Return the (X, Y) coordinate for the center point of the cell that contains the specified text.  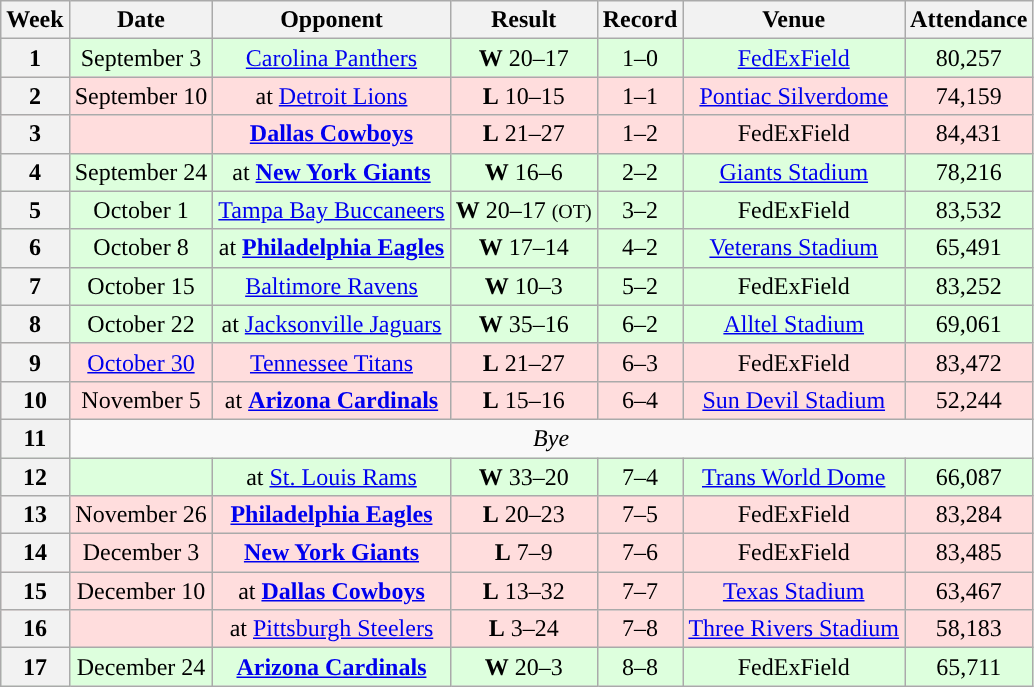
2 (35, 96)
3 (35, 134)
L 3–24 (524, 629)
83,284 (969, 515)
December 10 (141, 591)
11 (35, 438)
W 16–6 (524, 172)
13 (35, 515)
6–3 (640, 362)
New York Giants (332, 553)
Arizona Cardinals (332, 667)
November 5 (141, 400)
3–2 (640, 210)
Venue (794, 20)
W 20–17 (524, 58)
W 17–14 (524, 248)
Baltimore Ravens (332, 286)
Trans World Dome (794, 477)
Dallas Cowboys (332, 134)
Sun Devil Stadium (794, 400)
October 1 (141, 210)
at New York Giants (332, 172)
October 30 (141, 362)
1–0 (640, 58)
4–2 (640, 248)
L 13–32 (524, 591)
69,061 (969, 324)
74,159 (969, 96)
Result (524, 20)
W 10–3 (524, 286)
83,485 (969, 553)
L 10–15 (524, 96)
Alltel Stadium (794, 324)
2–2 (640, 172)
52,244 (969, 400)
1 (35, 58)
at Jacksonville Jaguars (332, 324)
Record (640, 20)
Three Rivers Stadium (794, 629)
Tampa Bay Buccaneers (332, 210)
6–2 (640, 324)
17 (35, 667)
16 (35, 629)
Tennessee Titans (332, 362)
65,711 (969, 667)
12 (35, 477)
December 24 (141, 667)
83,472 (969, 362)
5 (35, 210)
Texas Stadium (794, 591)
at Dallas Cowboys (332, 591)
at Arizona Cardinals (332, 400)
6–4 (640, 400)
Philadelphia Eagles (332, 515)
Giants Stadium (794, 172)
66,087 (969, 477)
December 3 (141, 553)
October 15 (141, 286)
9 (35, 362)
6 (35, 248)
7–7 (640, 591)
October 8 (141, 248)
10 (35, 400)
W 20–3 (524, 667)
15 (35, 591)
Bye (551, 438)
Attendance (969, 20)
1–1 (640, 96)
58,183 (969, 629)
Week (35, 20)
63,467 (969, 591)
7–8 (640, 629)
7 (35, 286)
14 (35, 553)
September 10 (141, 96)
Pontiac Silverdome (794, 96)
October 22 (141, 324)
7–5 (640, 515)
at Philadelphia Eagles (332, 248)
L 15–16 (524, 400)
65,491 (969, 248)
7–4 (640, 477)
W 33–20 (524, 477)
at Pittsburgh Steelers (332, 629)
8 (35, 324)
at Detroit Lions (332, 96)
5–2 (640, 286)
L 7–9 (524, 553)
83,532 (969, 210)
78,216 (969, 172)
8–8 (640, 667)
Opponent (332, 20)
Veterans Stadium (794, 248)
Carolina Panthers (332, 58)
7–6 (640, 553)
September 3 (141, 58)
L 20–23 (524, 515)
83,252 (969, 286)
84,431 (969, 134)
November 26 (141, 515)
4 (35, 172)
W 35–16 (524, 324)
September 24 (141, 172)
Date (141, 20)
W 20–17 (OT) (524, 210)
1–2 (640, 134)
80,257 (969, 58)
at St. Louis Rams (332, 477)
